Extract the [x, y] coordinate from the center of the cell holding the provided text.  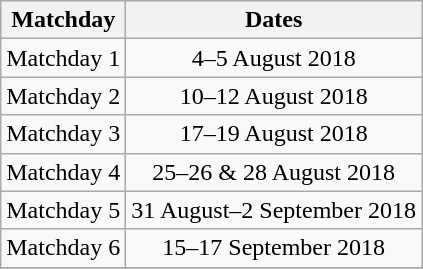
31 August–2 September 2018 [274, 210]
Matchday 1 [64, 58]
15–17 September 2018 [274, 248]
Matchday 3 [64, 134]
10–12 August 2018 [274, 96]
Dates [274, 20]
Matchday 4 [64, 172]
Matchday [64, 20]
17–19 August 2018 [274, 134]
4–5 August 2018 [274, 58]
Matchday 2 [64, 96]
25–26 & 28 August 2018 [274, 172]
Matchday 6 [64, 248]
Matchday 5 [64, 210]
